Capture the cell that displays the provided text and extract its [X, Y] central coordinate. 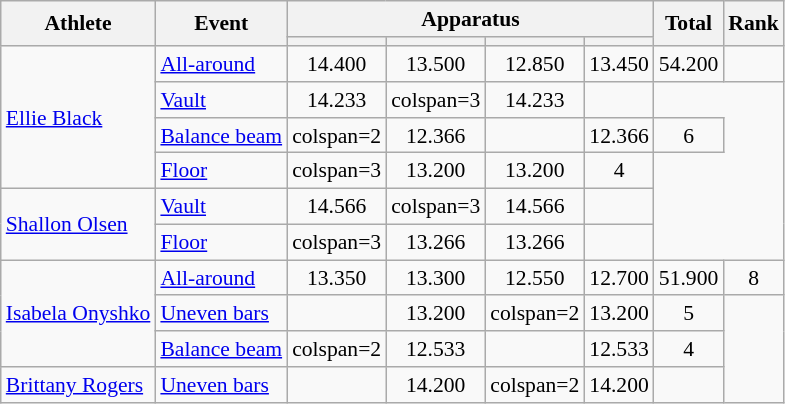
Brittany Rogers [78, 385]
Isabela Onyshko [78, 314]
Ellie Black [78, 117]
8 [754, 278]
Event [221, 24]
Shallon Olsen [78, 224]
13.500 [436, 64]
12.550 [534, 278]
Apparatus [470, 19]
6 [688, 136]
54.200 [688, 64]
13.450 [618, 64]
Rank [754, 24]
13.300 [436, 278]
12.850 [534, 64]
Total [688, 24]
5 [688, 314]
14.400 [336, 64]
12.700 [618, 278]
13.350 [336, 278]
51.900 [688, 278]
Athlete [78, 24]
